Find where the given text appears and provide that cell's center as [x, y] coordinate. 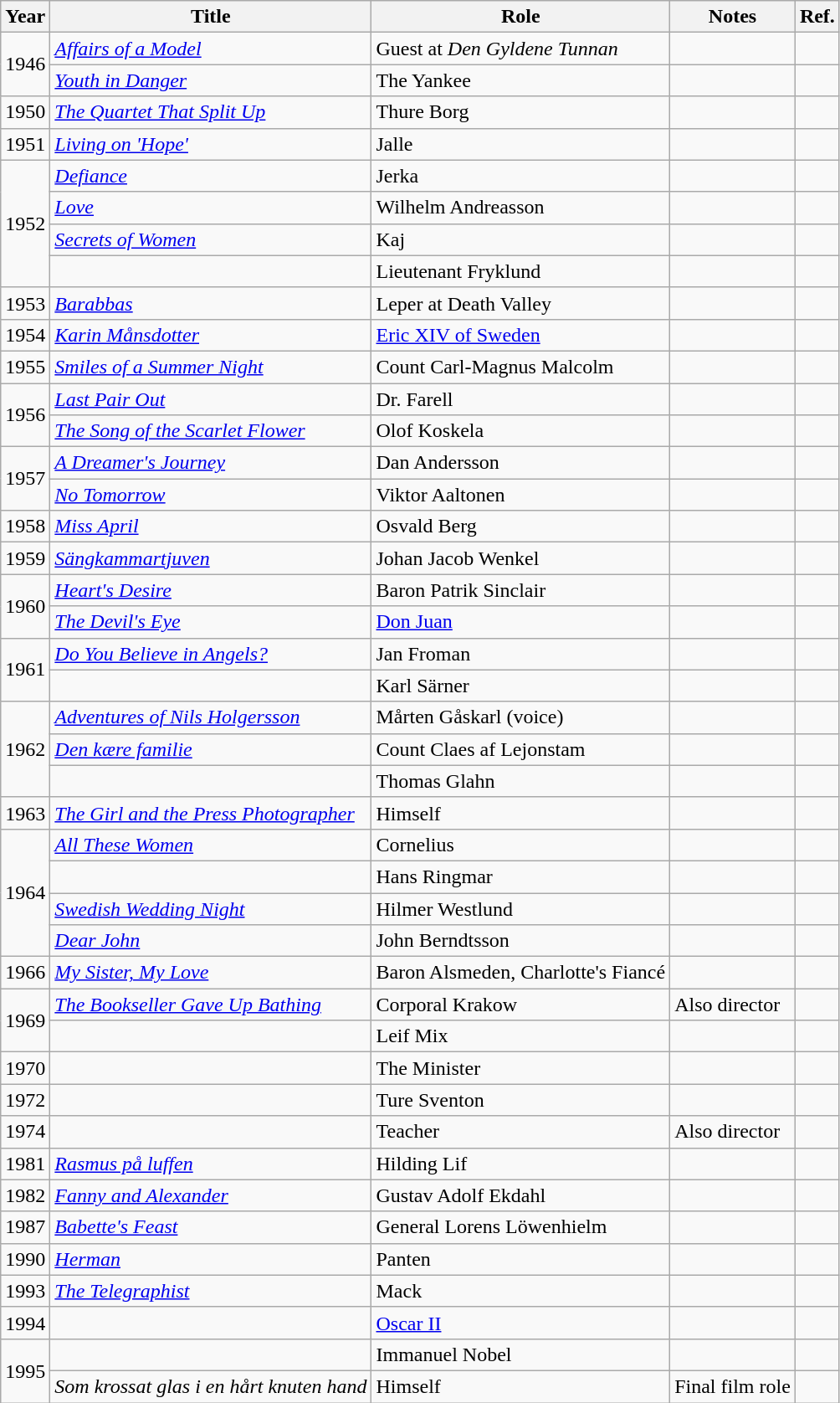
Smiles of a Summer Night [211, 367]
1964 [25, 892]
Johan Jacob Wenkel [520, 558]
Role [520, 17]
The Song of the Scarlet Flower [211, 431]
The Minister [520, 1068]
Jan Froman [520, 654]
Miss April [211, 527]
Eric XIV of Sweden [520, 335]
Olof Koskela [520, 431]
Sängkammartjuven [211, 558]
General Lorens Löwenhielm [520, 1227]
1956 [25, 415]
A Dreamer's Journey [211, 463]
Secrets of Women [211, 239]
1966 [25, 973]
1953 [25, 303]
Babette's Feast [211, 1227]
Rasmus på luffen [211, 1164]
The Telegraphist [211, 1291]
The Devil's Eye [211, 622]
1951 [25, 144]
Jerka [520, 176]
1972 [25, 1100]
Leif Mix [520, 1036]
Notes [733, 17]
Affairs of a Model [211, 49]
1993 [25, 1291]
Barabbas [211, 303]
Final film role [733, 1386]
Gustav Adolf Ekdahl [520, 1195]
Som krossat glas i en hårt knuten hand [211, 1386]
Corporal Krakow [520, 1005]
Thomas Glahn [520, 781]
Dr. Farell [520, 399]
John Berndtsson [520, 941]
Love [211, 208]
Living on 'Hope' [211, 144]
Hilmer Westlund [520, 908]
1995 [25, 1370]
Title [211, 17]
The Girl and the Press Photographer [211, 813]
Thure Borg [520, 112]
Baron Patrik Sinclair [520, 590]
Dan Andersson [520, 463]
The Bookseller Gave Up Bathing [211, 1005]
Year [25, 17]
Baron Alsmeden, Charlotte's Fiancé [520, 973]
1954 [25, 335]
Wilhelm Andreasson [520, 208]
Cornelius [520, 845]
Fanny and Alexander [211, 1195]
Immanuel Nobel [520, 1354]
Defiance [211, 176]
Hans Ringmar [520, 876]
1958 [25, 527]
No Tomorrow [211, 495]
Mack [520, 1291]
Ture Sventon [520, 1100]
1950 [25, 112]
1952 [25, 224]
My Sister, My Love [211, 973]
Youth in Danger [211, 80]
Do You Believe in Angels? [211, 654]
Herman [211, 1259]
Teacher [520, 1132]
Lieutenant Fryklund [520, 271]
1994 [25, 1323]
Hilding Lif [520, 1164]
Count Carl-Magnus Malcolm [520, 367]
Swedish Wedding Night [211, 908]
Oscar II [520, 1323]
1982 [25, 1195]
Last Pair Out [211, 399]
Viktor Aaltonen [520, 495]
1961 [25, 670]
1962 [25, 749]
Den kære familie [211, 749]
Heart's Desire [211, 590]
1981 [25, 1164]
The Quartet That Split Up [211, 112]
1955 [25, 367]
Adventures of Nils Holgersson [211, 717]
1974 [25, 1132]
1946 [25, 64]
The Yankee [520, 80]
1959 [25, 558]
Panten [520, 1259]
Dear John [211, 941]
Leper at Death Valley [520, 303]
Mårten Gåskarl (voice) [520, 717]
1970 [25, 1068]
1963 [25, 813]
All These Women [211, 845]
1960 [25, 606]
Jalle [520, 144]
1990 [25, 1259]
Karin Månsdotter [211, 335]
Karl Särner [520, 686]
1957 [25, 479]
1987 [25, 1227]
Kaj [520, 239]
Ref. [817, 17]
1969 [25, 1020]
Don Juan [520, 622]
Guest at Den Gyldene Tunnan [520, 49]
Count Claes af Lejonstam [520, 749]
Osvald Berg [520, 527]
